Identify which cell holds the provided text, then report its [X, Y] central coordinate. 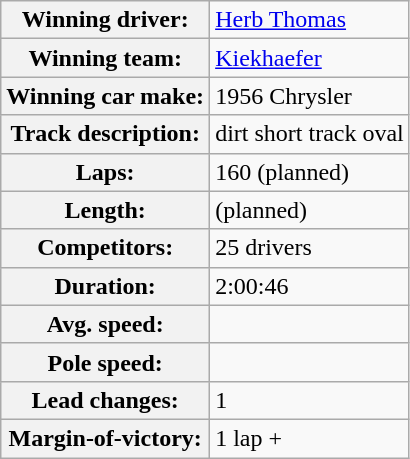
Winning team: [106, 58]
160 (planned) [310, 172]
Duration: [106, 286]
1 [310, 400]
Laps: [106, 172]
Kiekhaefer [310, 58]
Lead changes: [106, 400]
Herb Thomas [310, 20]
1956 Chrysler [310, 96]
dirt short track oval [310, 134]
Pole speed: [106, 362]
2:00:46 [310, 286]
Winning car make: [106, 96]
Length: [106, 210]
25 drivers [310, 248]
Winning driver: [106, 20]
Avg. speed: [106, 324]
1 lap + [310, 438]
(planned) [310, 210]
Margin-of-victory: [106, 438]
Track description: [106, 134]
Competitors: [106, 248]
